Scan for the cell matching the given text and deliver its [x, y] coordinate at center. 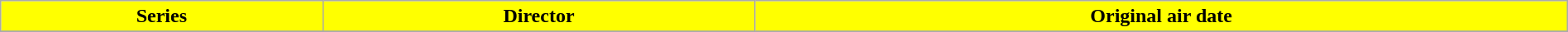
Original air date [1161, 16]
Director [539, 16]
Series [162, 16]
